For the text-containing cell, return its midpoint in (x, y) coordinate format. 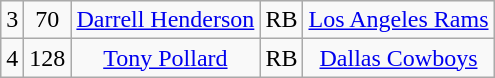
Darrell Henderson (166, 20)
3 (12, 20)
Dallas Cowboys (398, 58)
Tony Pollard (166, 58)
128 (48, 58)
Los Angeles Rams (398, 20)
4 (12, 58)
70 (48, 20)
